Determine the (X, Y) coordinate at the center of the cell enclosing the given text.  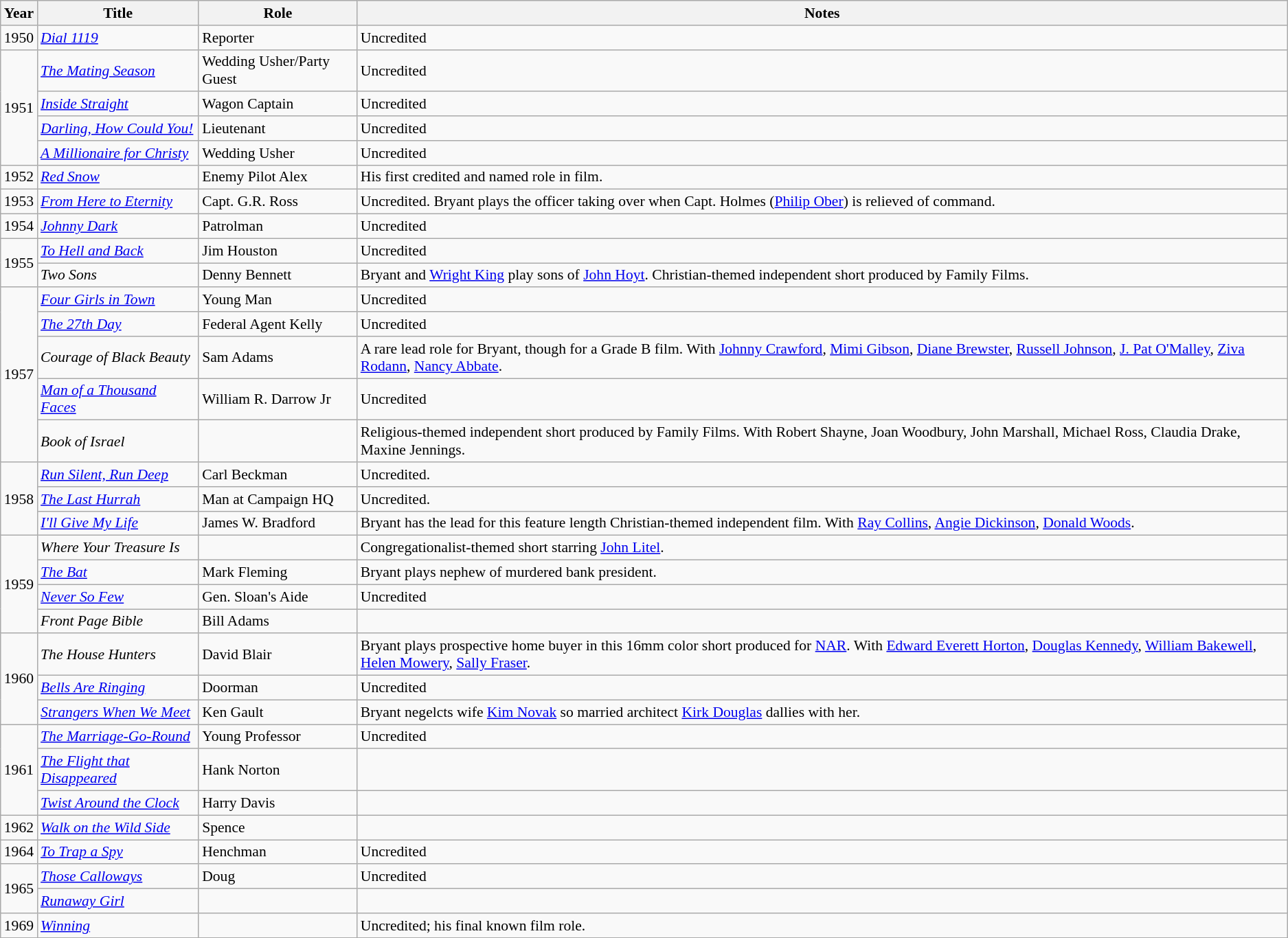
To Trap a Spy (118, 852)
David Blair (278, 655)
The 27th Day (118, 324)
Patrolman (278, 227)
The Mating Season (118, 70)
Mark Fleming (278, 573)
Young Man (278, 300)
Young Professor (278, 737)
The House Hunters (118, 655)
Denny Bennett (278, 275)
I'll Give My Life (118, 523)
His first credited and named role in film. (822, 177)
Wagon Captain (278, 104)
Bells Are Ringing (118, 688)
1954 (19, 227)
Twist Around the Clock (118, 803)
Front Page Bible (118, 621)
Dial 1119 (118, 38)
Doorman (278, 688)
Capt. G.R. Ross (278, 202)
Run Silent, Run Deep (118, 474)
1957 (19, 375)
Harry Davis (278, 803)
1962 (19, 827)
Two Sons (118, 275)
James W. Bradford (278, 523)
The Last Hurrah (118, 499)
Johnny Dark (118, 227)
1961 (19, 770)
Red Snow (118, 177)
Bryant has the lead for this feature length Christian-themed independent film. With Ray Collins, Angie Dickinson, Donald Woods. (822, 523)
1952 (19, 177)
Never So Few (118, 597)
1955 (19, 262)
Where Your Treasure Is (118, 548)
A Millionaire for Christy (118, 153)
Wedding Usher/Party Guest (278, 70)
Strangers When We Meet (118, 712)
Man at Campaign HQ (278, 499)
Role (278, 13)
Title (118, 13)
Bryant negelcts wife Kim Novak so married architect Kirk Douglas dallies with her. (822, 712)
William R. Darrow Jr (278, 400)
Uncredited. Bryant plays the officer taking over when Capt. Holmes (Philip Ober) is relieved of command. (822, 202)
Four Girls in Town (118, 300)
Federal Agent Kelly (278, 324)
Bryant plays nephew of murdered bank president. (822, 573)
Bill Adams (278, 621)
Doug (278, 877)
Henchman (278, 852)
1959 (19, 584)
Carl Beckman (278, 474)
Uncredited; his final known film role. (822, 926)
Reporter (278, 38)
Winning (118, 926)
1951 (19, 107)
The Bat (118, 573)
Hank Norton (278, 770)
Darling, How Could You! (118, 128)
1965 (19, 889)
1969 (19, 926)
Spence (278, 827)
Congregationalist-themed short starring John Litel. (822, 548)
Walk on the Wild Side (118, 827)
Bryant and Wright King play sons of John Hoyt. Christian-themed independent short produced by Family Films. (822, 275)
Wedding Usher (278, 153)
Enemy Pilot Alex (278, 177)
1958 (19, 499)
Lieutenant (278, 128)
1950 (19, 38)
1960 (19, 679)
The Flight that Disappeared (118, 770)
Those Calloways (118, 877)
To Hell and Back (118, 251)
Inside Straight (118, 104)
The Marriage-Go-Round (118, 737)
Book of Israel (118, 441)
Man of a Thousand Faces (118, 400)
Ken Gault (278, 712)
Courage of Black Beauty (118, 357)
1964 (19, 852)
1953 (19, 202)
Year (19, 13)
Notes (822, 13)
Jim Houston (278, 251)
Gen. Sloan's Aide (278, 597)
Sam Adams (278, 357)
Runaway Girl (118, 901)
From Here to Eternity (118, 202)
